For the text-containing cell, return its midpoint in [x, y] coordinate format. 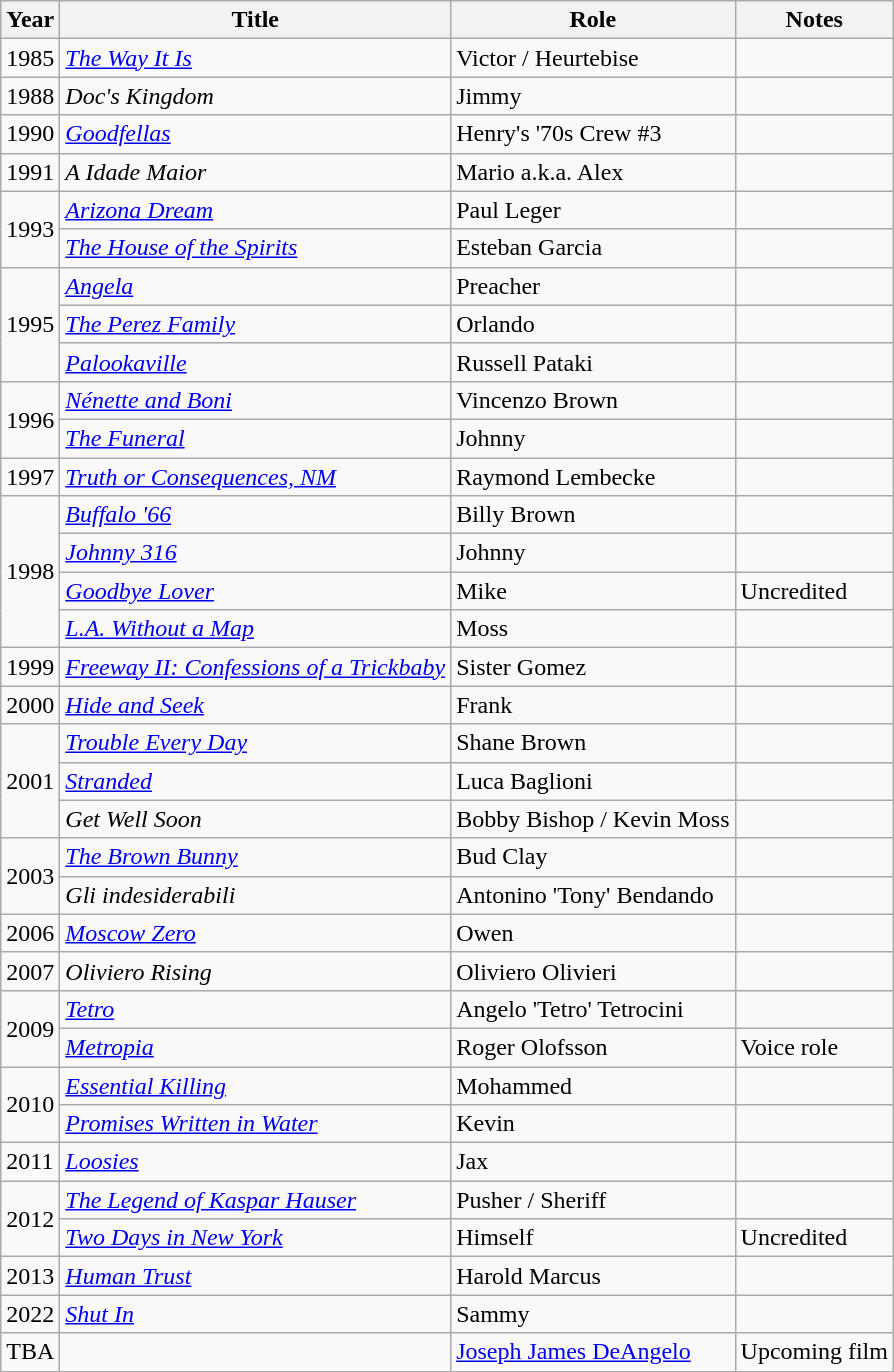
Luca Baglioni [593, 781]
2022 [30, 1314]
The House of the Spirits [256, 248]
Vincenzo Brown [593, 400]
Henry's '70s Crew #3 [593, 134]
Angela [256, 286]
Paul Leger [593, 210]
Kevin [593, 1124]
1993 [30, 229]
Goodfellas [256, 134]
Johnny 316 [256, 553]
Freeway II: Confessions of a Trickbaby [256, 667]
The Funeral [256, 438]
Sammy [593, 1314]
1991 [30, 172]
Title [256, 20]
The Way It Is [256, 58]
Nénette and Boni [256, 400]
Bud Clay [593, 857]
Get Well Soon [256, 819]
Shut In [256, 1314]
1996 [30, 419]
1990 [30, 134]
Victor / Heurtebise [593, 58]
Roger Olofsson [593, 1047]
Moscow Zero [256, 933]
Upcoming film [814, 1352]
1988 [30, 96]
Raymond Lembecke [593, 477]
Tetro [256, 1009]
2001 [30, 781]
Human Trust [256, 1276]
Hide and Seek [256, 705]
L.A. Without a Map [256, 629]
Mike [593, 591]
Frank [593, 705]
Esteban Garcia [593, 248]
Moss [593, 629]
1995 [30, 324]
Owen [593, 933]
2011 [30, 1162]
TBA [30, 1352]
Metropia [256, 1047]
Promises Written in Water [256, 1124]
2013 [30, 1276]
Gli indesiderabili [256, 895]
Trouble Every Day [256, 743]
Truth or Consequences, NM [256, 477]
Russell Pataki [593, 362]
Loosies [256, 1162]
2006 [30, 933]
1998 [30, 572]
Two Days in New York [256, 1238]
Stranded [256, 781]
Himself [593, 1238]
Bobby Bishop / Kevin Moss [593, 819]
1997 [30, 477]
Essential Killing [256, 1085]
The Perez Family [256, 324]
2012 [30, 1219]
Antonino 'Tony' Bendando [593, 895]
1985 [30, 58]
Notes [814, 20]
The Brown Bunny [256, 857]
Jax [593, 1162]
2000 [30, 705]
2007 [30, 971]
Oliviero Rising [256, 971]
Preacher [593, 286]
Joseph James DeAngelo [593, 1352]
1999 [30, 667]
2003 [30, 876]
The Legend of Kaspar Hauser [256, 1200]
Harold Marcus [593, 1276]
Shane Brown [593, 743]
Sister Gomez [593, 667]
Orlando [593, 324]
Jimmy [593, 96]
Doc's Kingdom [256, 96]
Pusher / Sheriff [593, 1200]
A Idade Maior [256, 172]
Goodbye Lover [256, 591]
Arizona Dream [256, 210]
Voice role [814, 1047]
Year [30, 20]
2010 [30, 1104]
Angelo 'Tetro' Tetrocini [593, 1009]
Mohammed [593, 1085]
2009 [30, 1028]
Oliviero Olivieri [593, 971]
Billy Brown [593, 515]
Palookaville [256, 362]
Mario a.k.a. Alex [593, 172]
Buffalo '66 [256, 515]
Role [593, 20]
